Return the (X, Y) coordinate for the center point of the cell that contains the specified text.  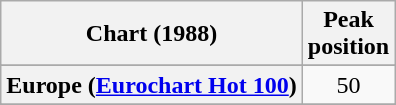
Europe (Eurochart Hot 100) (152, 85)
Peakposition (348, 34)
Chart (1988) (152, 34)
50 (348, 85)
